Return (X, Y) of the center of cell containing provided text 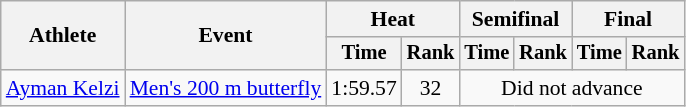
Did not advance (572, 88)
Semifinal (515, 19)
Ayman Kelzi (63, 88)
32 (431, 88)
Event (226, 36)
Heat (392, 19)
Men's 200 m butterfly (226, 88)
Final (628, 19)
Athlete (63, 36)
1:59.57 (364, 88)
